Capture the cell that displays the provided text and extract its (x, y) central coordinate. 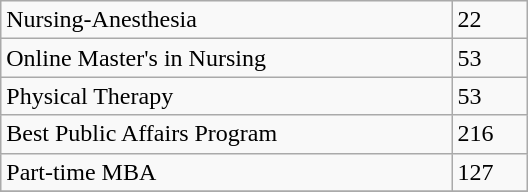
22 (490, 20)
Nursing-Anesthesia (226, 20)
Online Master's in Nursing (226, 58)
Part-time MBA (226, 172)
Physical Therapy (226, 96)
Best Public Affairs Program (226, 134)
127 (490, 172)
216 (490, 134)
